Return the [x, y] coordinate for the center point of the cell that contains the specified text.  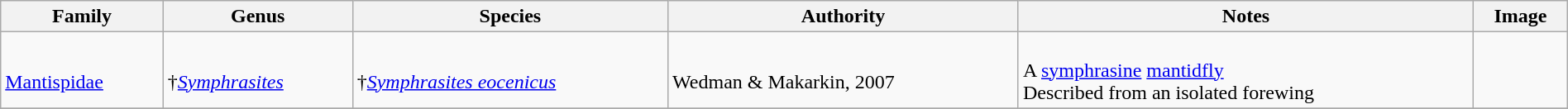
A symphrasine mantidfly Described from an isolated forewing [1245, 70]
Authority [844, 17]
Family [83, 17]
†Symphrasites [258, 70]
Wedman & Makarkin, 2007 [844, 70]
Species [509, 17]
†Symphrasites eocenicus [509, 70]
Image [1520, 17]
Notes [1245, 17]
Genus [258, 17]
Mantispidae [83, 70]
